Locate the cell with the specified text and output its (x, y) center coordinate. 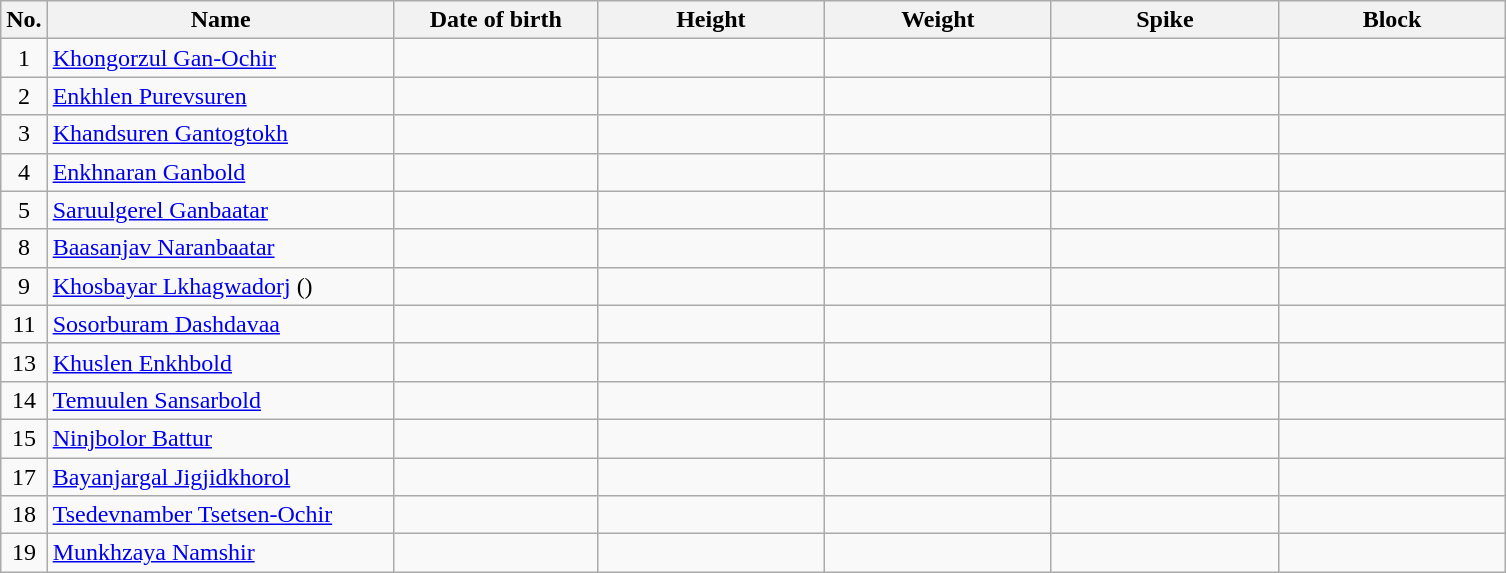
Date of birth (496, 20)
Spike (1164, 20)
Height (710, 20)
17 (24, 477)
Block (1392, 20)
14 (24, 400)
Weight (938, 20)
Enkhnaran Ganbold (220, 172)
Khuslen Enkhbold (220, 362)
11 (24, 324)
Saruulgerel Ganbaatar (220, 210)
13 (24, 362)
1 (24, 58)
Ninjbolor Battur (220, 438)
Name (220, 20)
Khosbayar Lkhagwadorj () (220, 286)
Munkhzaya Namshir (220, 553)
Khongorzul Gan-Ochir (220, 58)
3 (24, 134)
No. (24, 20)
Khandsuren Gantogtokh (220, 134)
Enkhlen Purevsuren (220, 96)
9 (24, 286)
Temuulen Sansarbold (220, 400)
Tsedevnamber Tsetsen-Ochir (220, 515)
2 (24, 96)
4 (24, 172)
Baasanjav Naranbaatar (220, 248)
19 (24, 553)
18 (24, 515)
Bayanjargal Jigjidkhorol (220, 477)
15 (24, 438)
8 (24, 248)
5 (24, 210)
Sosorburam Dashdavaa (220, 324)
